Return (x, y) of the center of cell containing provided text 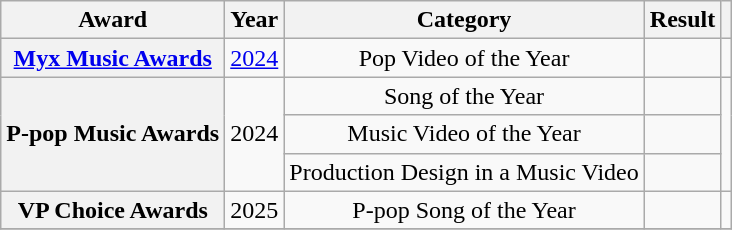
Category (464, 20)
P-pop Music Awards (113, 134)
Song of the Year (464, 96)
Pop Video of the Year (464, 58)
2025 (254, 210)
P-pop Song of the Year (464, 210)
VP Choice Awards (113, 210)
Music Video of the Year (464, 134)
Production Design in a Music Video (464, 172)
Myx Music Awards (113, 58)
Award (113, 20)
Result (682, 20)
Year (254, 20)
